Determine the [x, y] coordinate at the center of the cell enclosing the given text.  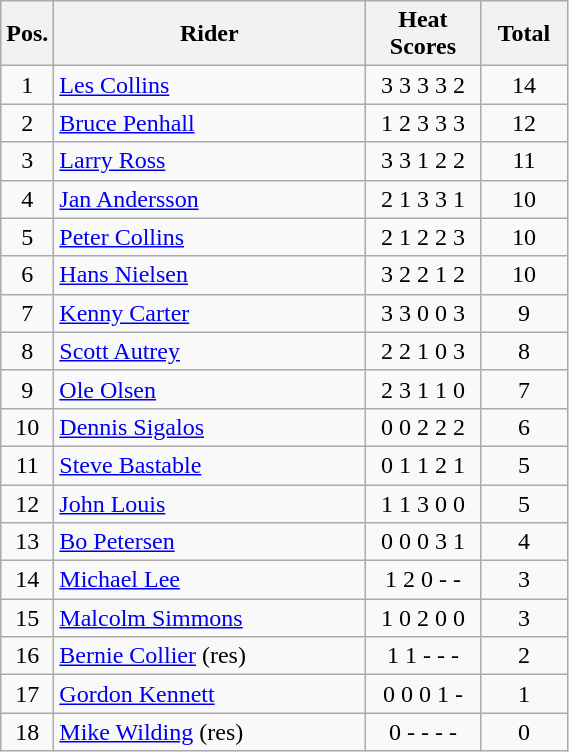
0 0 2 2 2 [423, 427]
1 2 0 - - [423, 580]
0 [524, 732]
0 - - - - [423, 732]
Steve Bastable [210, 465]
Peter Collins [210, 237]
Bo Petersen [210, 542]
16 [28, 656]
3 3 1 2 2 [423, 161]
2 1 3 3 1 [423, 199]
18 [28, 732]
3 3 0 0 3 [423, 313]
13 [28, 542]
0 0 0 1 - [423, 694]
15 [28, 618]
Larry Ross [210, 161]
3 3 3 3 2 [423, 85]
1 1 3 0 0 [423, 503]
0 1 1 2 1 [423, 465]
1 0 2 0 0 [423, 618]
2 3 1 1 0 [423, 389]
Kenny Carter [210, 313]
17 [28, 694]
Michael Lee [210, 580]
Total [524, 34]
Ole Olsen [210, 389]
1 2 3 3 3 [423, 123]
1 1 - - - [423, 656]
Hans Nielsen [210, 275]
0 0 0 3 1 [423, 542]
Rider [210, 34]
Scott Autrey [210, 351]
2 2 1 0 3 [423, 351]
Malcolm Simmons [210, 618]
Dennis Sigalos [210, 427]
Bruce Penhall [210, 123]
John Louis [210, 503]
3 2 2 1 2 [423, 275]
Les Collins [210, 85]
Mike Wilding (res) [210, 732]
Jan Andersson [210, 199]
Gordon Kennett [210, 694]
Bernie Collier (res) [210, 656]
2 1 2 2 3 [423, 237]
Heat Scores [423, 34]
Pos. [28, 34]
